Find where the given text appears and provide that cell's center as [X, Y] coordinate. 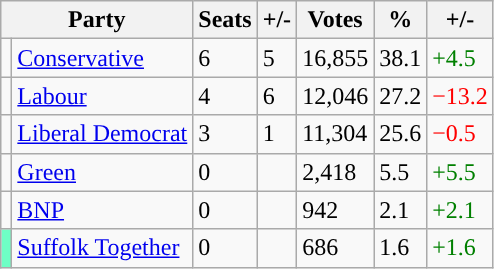
686 [336, 248]
2,418 [336, 172]
1.6 [400, 248]
12,046 [336, 96]
Green [102, 172]
Conservative [102, 58]
BNP [102, 210]
38.1 [400, 58]
−0.5 [460, 134]
+5.5 [460, 172]
+2.1 [460, 210]
+1.6 [460, 248]
2.1 [400, 210]
Seats [225, 20]
% [400, 20]
942 [336, 210]
5.5 [400, 172]
11,304 [336, 134]
−13.2 [460, 96]
Votes [336, 20]
5 [276, 58]
3 [225, 134]
Labour [102, 96]
16,855 [336, 58]
27.2 [400, 96]
4 [225, 96]
Liberal Democrat [102, 134]
Suffolk Together [102, 248]
1 [276, 134]
+4.5 [460, 58]
25.6 [400, 134]
Party [97, 20]
